Detect which cell encompasses the target text, then output its [X, Y] center coordinate. 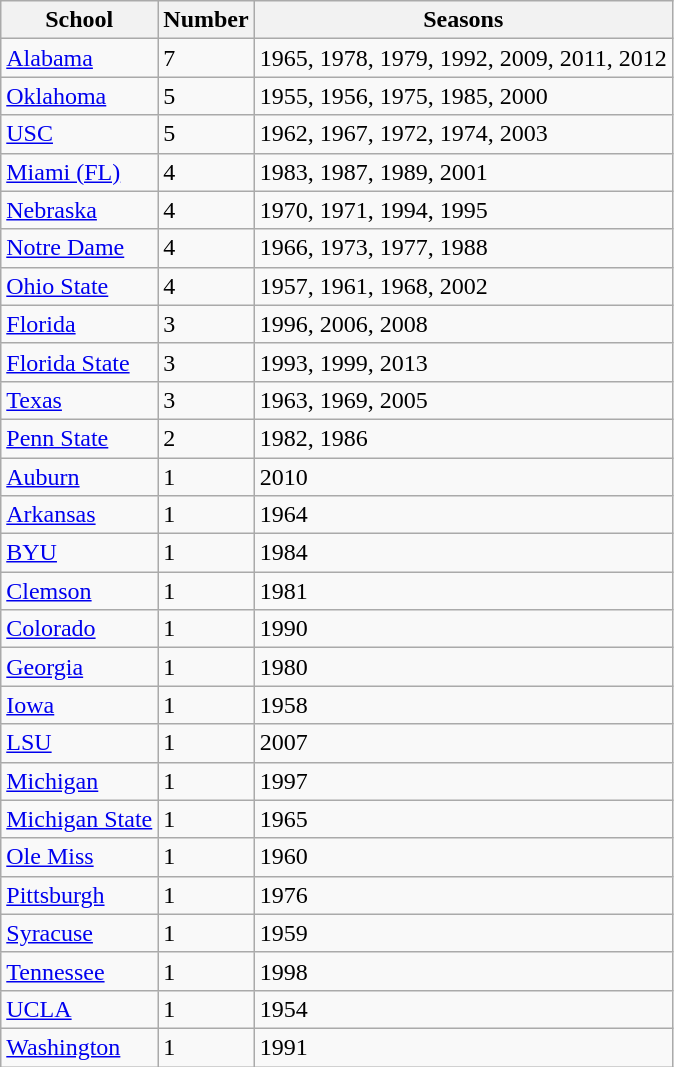
Syracuse [80, 933]
1964 [463, 515]
Florida [80, 324]
Auburn [80, 477]
1998 [463, 971]
Nebraska [80, 210]
USC [80, 134]
1954 [463, 1009]
School [80, 20]
Michigan State [80, 819]
1980 [463, 667]
Ohio State [80, 286]
Penn State [80, 438]
Tennessee [80, 971]
1997 [463, 781]
Notre Dame [80, 248]
Seasons [463, 20]
Colorado [80, 629]
Georgia [80, 667]
Michigan [80, 781]
2 [206, 438]
1981 [463, 591]
7 [206, 58]
BYU [80, 553]
1955, 1956, 1975, 1985, 2000 [463, 96]
Clemson [80, 591]
1965 [463, 819]
1958 [463, 705]
Florida State [80, 362]
1976 [463, 895]
1957, 1961, 1968, 2002 [463, 286]
UCLA [80, 1009]
1990 [463, 629]
1983, 1987, 1989, 2001 [463, 172]
Washington [80, 1047]
1966, 1973, 1977, 1988 [463, 248]
1982, 1986 [463, 438]
Iowa [80, 705]
1959 [463, 933]
1970, 1971, 1994, 1995 [463, 210]
Arkansas [80, 515]
2010 [463, 477]
2007 [463, 743]
Miami (FL) [80, 172]
1963, 1969, 2005 [463, 400]
1993, 1999, 2013 [463, 362]
Texas [80, 400]
Ole Miss [80, 857]
Alabama [80, 58]
Pittsburgh [80, 895]
1962, 1967, 1972, 1974, 2003 [463, 134]
LSU [80, 743]
1991 [463, 1047]
Oklahoma [80, 96]
Number [206, 20]
1984 [463, 553]
1996, 2006, 2008 [463, 324]
1960 [463, 857]
1965, 1978, 1979, 1992, 2009, 2011, 2012 [463, 58]
